Return (X, Y) of the center of cell containing provided text 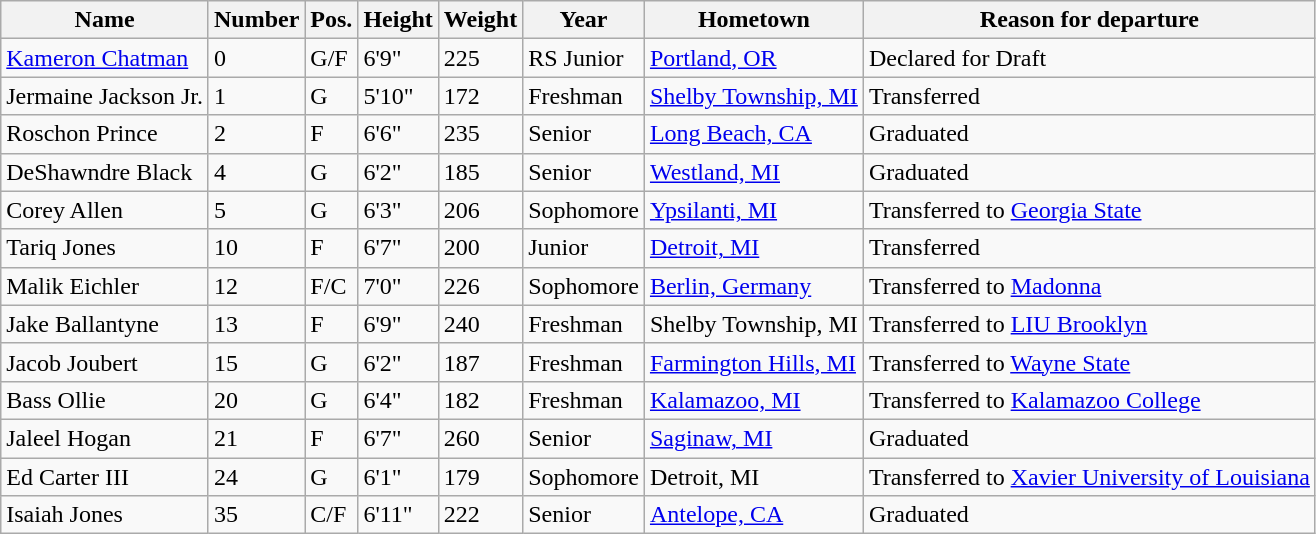
C/F (332, 515)
Number (256, 20)
Farmington Hills, MI (754, 362)
179 (480, 477)
222 (480, 515)
10 (256, 248)
Transferred to Xavier University of Louisiana (1089, 477)
5'10" (398, 96)
225 (480, 58)
4 (256, 172)
Berlin, Germany (754, 286)
Jake Ballantyne (105, 324)
Junior (584, 248)
5 (256, 210)
Malik Eichler (105, 286)
6'6" (398, 134)
24 (256, 477)
Tariq Jones (105, 248)
Transferred to Wayne State (1089, 362)
Ypsilanti, MI (754, 210)
7'0" (398, 286)
Jacob Joubert (105, 362)
Declared for Draft (1089, 58)
172 (480, 96)
Transferred to LIU Brooklyn (1089, 324)
RS Junior (584, 58)
0 (256, 58)
35 (256, 515)
Weight (480, 20)
Transferred to Madonna (1089, 286)
Transferred to Georgia State (1089, 210)
Corey Allen (105, 210)
226 (480, 286)
12 (256, 286)
182 (480, 400)
13 (256, 324)
Height (398, 20)
Saginaw, MI (754, 438)
6'3" (398, 210)
2 (256, 134)
DeShawndre Black (105, 172)
15 (256, 362)
G/F (332, 58)
6'4" (398, 400)
Name (105, 20)
Kalamazoo, MI (754, 400)
Pos. (332, 20)
Hometown (754, 20)
Portland, OR (754, 58)
Jermaine Jackson Jr. (105, 96)
Long Beach, CA (754, 134)
Jaleel Hogan (105, 438)
235 (480, 134)
21 (256, 438)
Year (584, 20)
Reason for departure (1089, 20)
185 (480, 172)
20 (256, 400)
260 (480, 438)
Ed Carter III (105, 477)
Antelope, CA (754, 515)
Isaiah Jones (105, 515)
F/C (332, 286)
200 (480, 248)
6'11" (398, 515)
1 (256, 96)
Westland, MI (754, 172)
Bass Ollie (105, 400)
Kameron Chatman (105, 58)
Roschon Prince (105, 134)
206 (480, 210)
Transferred to Kalamazoo College (1089, 400)
187 (480, 362)
240 (480, 324)
6'1" (398, 477)
